Extract the (X, Y) coordinate from the center of the cell holding the provided text.  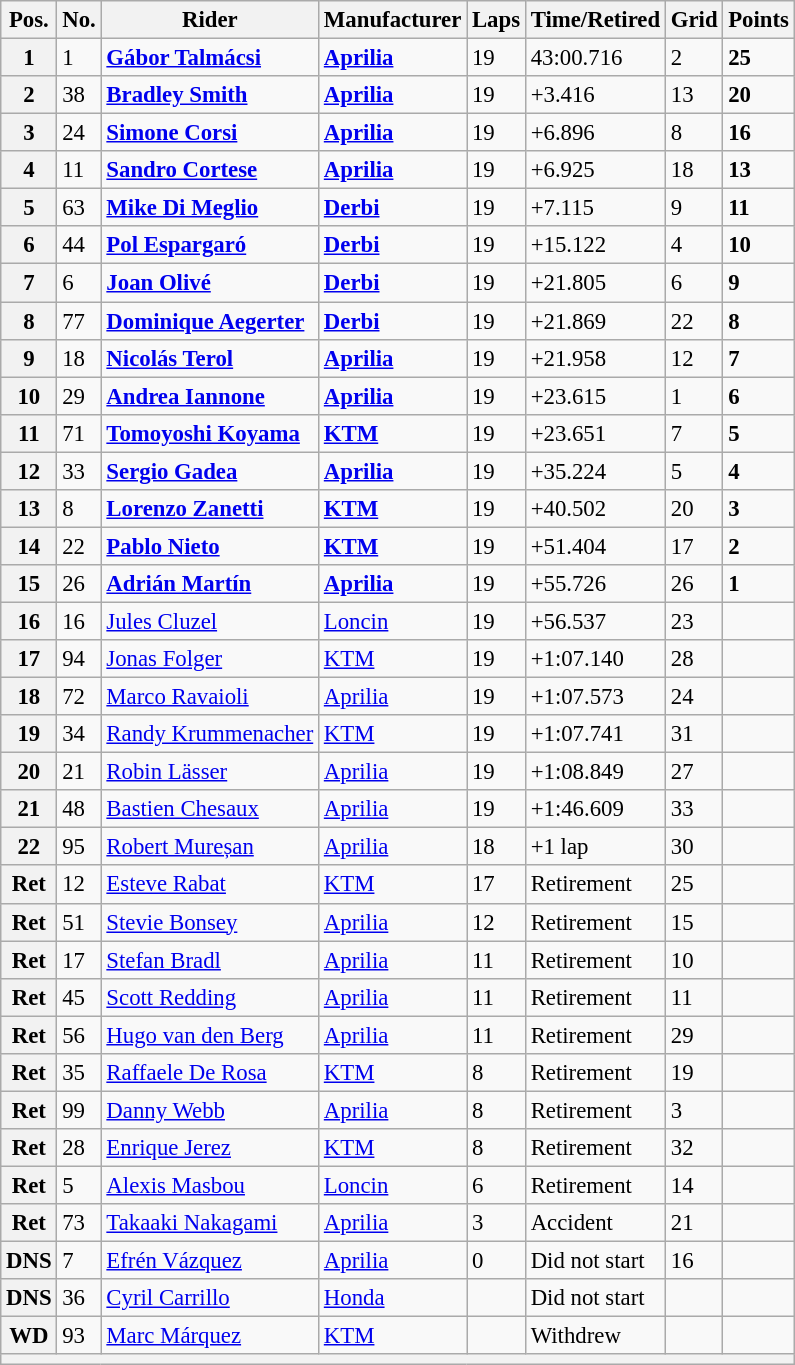
Esteve Rabat (210, 885)
32 (694, 1148)
Stefan Bradl (210, 960)
+23.615 (595, 396)
+1 lap (595, 847)
No. (79, 20)
51 (79, 922)
Simone Corsi (210, 133)
43:00.716 (595, 58)
34 (79, 734)
Sergio Gadea (210, 471)
Jonas Folger (210, 659)
Manufacturer (393, 20)
Randy Krummenacher (210, 734)
Takaaki Nakagami (210, 1223)
+1:07.140 (595, 659)
Stevie Bonsey (210, 922)
+21.869 (595, 321)
Hugo van den Berg (210, 1035)
+55.726 (595, 584)
Robert Mureșan (210, 847)
0 (496, 1261)
+51.404 (595, 546)
30 (694, 847)
Time/Retired (595, 20)
Pol Espargaró (210, 245)
+1:08.849 (595, 772)
Honda (393, 1298)
71 (79, 433)
+6.925 (595, 170)
23 (694, 621)
+21.958 (595, 358)
+3.416 (595, 95)
Raffaele De Rosa (210, 1073)
+35.224 (595, 471)
+40.502 (595, 509)
+23.651 (595, 433)
+1:07.573 (595, 697)
+15.122 (595, 245)
Gábor Talmácsi (210, 58)
Withdrew (595, 1336)
95 (79, 847)
94 (79, 659)
36 (79, 1298)
31 (694, 734)
72 (79, 697)
Adrián Martín (210, 584)
Danny Webb (210, 1110)
Scott Redding (210, 997)
Tomoyoshi Koyama (210, 433)
Mike Di Meglio (210, 208)
Robin Lässer (210, 772)
Marc Márquez (210, 1336)
+56.537 (595, 621)
Cyril Carrillo (210, 1298)
Rider (210, 20)
Marco Ravaioli (210, 697)
Efrén Vázquez (210, 1261)
Pos. (29, 20)
Joan Olivé (210, 283)
44 (79, 245)
63 (79, 208)
48 (79, 809)
35 (79, 1073)
WD (29, 1336)
Alexis Masbou (210, 1185)
Bradley Smith (210, 95)
Andrea Iannone (210, 396)
Bastien Chesaux (210, 809)
+1:46.609 (595, 809)
45 (79, 997)
+1:07.741 (595, 734)
+6.896 (595, 133)
Points (758, 20)
+7.115 (595, 208)
Dominique Aegerter (210, 321)
99 (79, 1110)
77 (79, 321)
Accident (595, 1223)
Enrique Jerez (210, 1148)
73 (79, 1223)
Grid (694, 20)
38 (79, 95)
Lorenzo Zanetti (210, 509)
27 (694, 772)
Laps (496, 20)
Pablo Nieto (210, 546)
56 (79, 1035)
Jules Cluzel (210, 621)
Nicolás Terol (210, 358)
+21.805 (595, 283)
Sandro Cortese (210, 170)
93 (79, 1336)
